Detect which cell encompasses the target text, then output its [x, y] center coordinate. 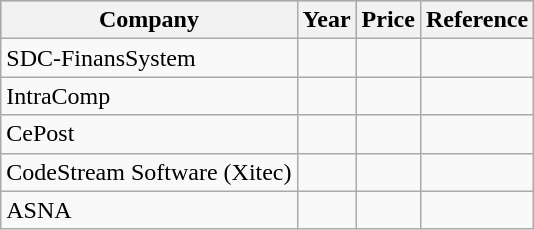
Company [149, 20]
IntraComp [149, 96]
CodeStream Software (Xitec) [149, 172]
Reference [476, 20]
SDC-FinansSystem [149, 58]
ASNA [149, 210]
Price [388, 20]
CePost [149, 134]
Year [326, 20]
